Extract the [x, y] coordinate from the center of the cell holding the provided text.  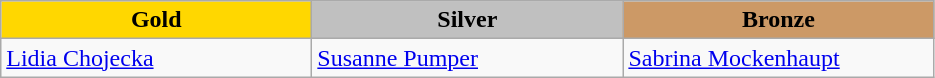
Bronze [778, 20]
Susanne Pumper [468, 58]
Silver [468, 20]
Lidia Chojecka [156, 58]
Gold [156, 20]
Sabrina Mockenhaupt [778, 58]
